Identify which cell holds the provided text, then report its (X, Y) central coordinate. 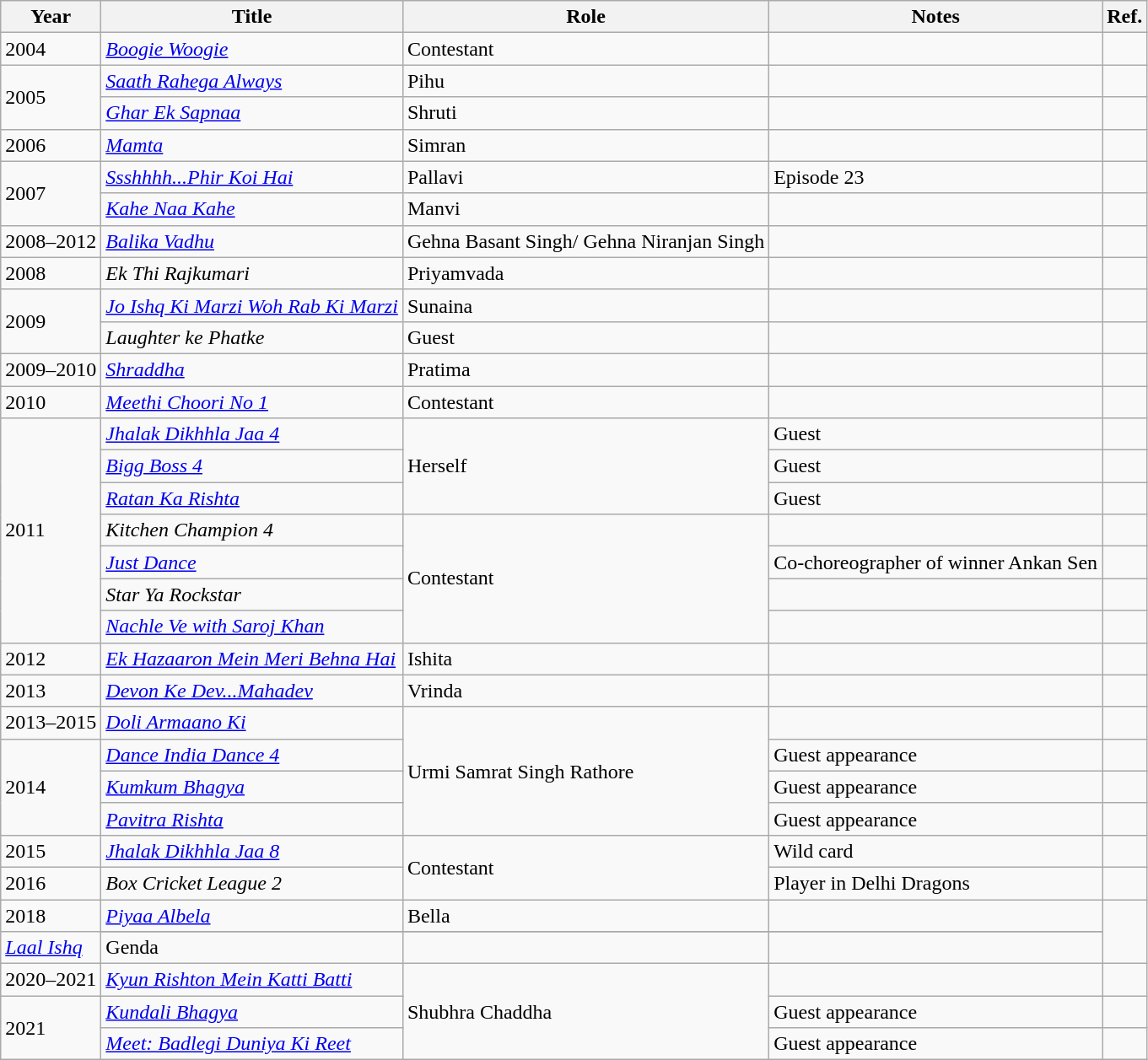
Role (585, 17)
2007 (51, 193)
Meethi Choori No 1 (252, 402)
Bella (585, 915)
Simran (585, 145)
Mamta (252, 145)
Ratan Ka Rishta (252, 498)
2013–2015 (51, 723)
2008–2012 (51, 241)
Bigg Boss 4 (252, 466)
Balika Vadhu (252, 241)
Kyun Rishton Mein Katti Batti (252, 980)
Meet: Badlegi Duniya Ki Reet (252, 1044)
2016 (51, 883)
2015 (51, 851)
2012 (51, 659)
Title (252, 17)
Shubhra Chaddha (585, 1012)
Doli Armaano Ki (252, 723)
Ghar Ek Sapnaa (252, 113)
Priyamvada (585, 273)
Saath Rahega Always (252, 81)
Sunaina (585, 305)
Jo Ishq Ki Marzi Woh Rab Ki Marzi (252, 305)
Just Dance (252, 562)
Jhalak Dikhhla Jaa 8 (252, 851)
Ishita (585, 659)
Pratima (585, 369)
Notes (936, 17)
2011 (51, 530)
Box Cricket League 2 (252, 883)
Nachle Ve with Saroj Khan (252, 627)
Kumkum Bhagya (252, 787)
Ek Thi Rajkumari (252, 273)
2008 (51, 273)
2014 (51, 787)
Laal Ishq (51, 948)
Wild card (936, 851)
Manvi (585, 209)
Episode 23 (936, 177)
Jhalak Dikhhla Jaa 4 (252, 434)
Gehna Basant Singh/ Gehna Niranjan Singh (585, 241)
Piyaa Albela (252, 915)
2006 (51, 145)
Shruti (585, 113)
Year (51, 17)
Ref. (1125, 17)
Ssshhhh...Phir Koi Hai (252, 177)
2005 (51, 97)
Pihu (585, 81)
Herself (585, 466)
Shraddha (252, 369)
Vrinda (585, 691)
2013 (51, 691)
Pallavi (585, 177)
Kundali Bhagya (252, 1012)
2010 (51, 402)
Kitchen Champion 4 (252, 530)
2009 (51, 321)
Boogie Woogie (252, 49)
2020–2021 (51, 980)
Genda (252, 948)
2018 (51, 915)
Co-choreographer of winner Ankan Sen (936, 562)
Laughter ke Phatke (252, 337)
2009–2010 (51, 369)
Ek Hazaaron Mein Meri Behna Hai (252, 659)
Dance India Dance 4 (252, 755)
Player in Delhi Dragons (936, 883)
Pavitra Rishta (252, 819)
2004 (51, 49)
Urmi Samrat Singh Rathore (585, 771)
2021 (51, 1028)
Star Ya Rockstar (252, 595)
Kahe Naa Kahe (252, 209)
Devon Ke Dev...Mahadev (252, 691)
